Return [x, y] of the center of cell containing provided text 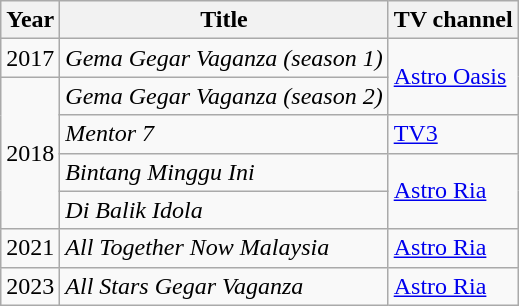
2017 [30, 58]
Gema Gegar Vaganza (season 2) [224, 96]
Di Balik Idola [224, 210]
All Stars Gegar Vaganza [224, 286]
TV3 [453, 134]
Mentor 7 [224, 134]
TV channel [453, 20]
2018 [30, 153]
2023 [30, 286]
Astro Oasis [453, 77]
Bintang Minggu Ini [224, 172]
Title [224, 20]
Year [30, 20]
All Together Now Malaysia [224, 248]
Gema Gegar Vaganza (season 1) [224, 58]
2021 [30, 248]
